Extract the [x, y] coordinate from the center of the cell holding the provided text.  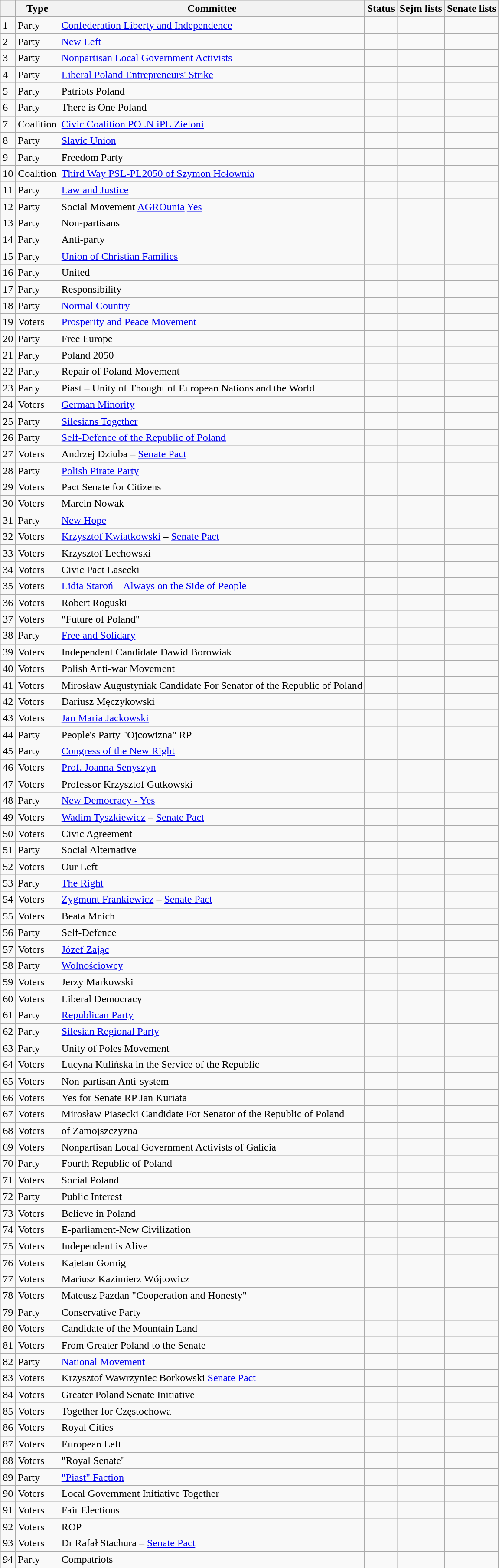
77 [8, 1279]
59 [8, 982]
73 [8, 1213]
31 [8, 520]
Senate lists [472, 9]
Greater Poland Senate Initiative [212, 1395]
Wolnościowcy [212, 965]
38 [8, 636]
86 [8, 1428]
Lidia Staroń – Always on the Side of People [212, 586]
30 [8, 504]
14 [8, 240]
36 [8, 603]
58 [8, 965]
49 [8, 817]
Silesians Together [212, 421]
13 [8, 223]
41 [8, 685]
"Piast" Faction [212, 1477]
48 [8, 801]
16 [8, 273]
Józef Zając [212, 949]
Congress of the New Right [212, 751]
United [212, 273]
From Greater Poland to the Senate [212, 1345]
54 [8, 900]
Our Left [212, 867]
39 [8, 652]
Dariusz Męczykowski [212, 701]
Piast – Unity of Thought of European Nations and the World [212, 388]
Professor Krzysztof Gutkowski [212, 784]
47 [8, 784]
Third Way PSL-PL2050 of Szymon Hołownia [212, 173]
71 [8, 1180]
New Left [212, 42]
Committee [212, 9]
Jan Maria Jackowski [212, 718]
Type [37, 9]
Marcin Nowak [212, 504]
62 [8, 1032]
18 [8, 306]
Civic Agreement [212, 834]
46 [8, 768]
24 [8, 404]
55 [8, 916]
32 [8, 537]
29 [8, 487]
Silesian Regional Party [212, 1032]
Polish Anti-war Movement [212, 668]
Conservative Party [212, 1312]
51 [8, 850]
21 [8, 355]
Dr Rafał Stachura – Senate Pact [212, 1543]
E-parliament-New Civilization [212, 1229]
German Minority [212, 404]
87 [8, 1444]
79 [8, 1312]
Together for Częstochowa [212, 1411]
94 [8, 1560]
93 [8, 1543]
Poland 2050 [212, 355]
57 [8, 949]
Fair Elections [212, 1510]
22 [8, 372]
70 [8, 1164]
Patriots Poland [212, 91]
76 [8, 1263]
56 [8, 932]
Mirosław Piasecki Candidate For Senator of the Republic of Poland [212, 1114]
20 [8, 339]
8 [8, 140]
ROP [212, 1526]
43 [8, 718]
Local Government Initiative Together [212, 1493]
44 [8, 735]
Social Poland [212, 1180]
88 [8, 1460]
Non-partisan Anti-system [212, 1081]
Lucyna Kulińska in the Service of the Republic [212, 1065]
Yes for Senate RP Jan Kuriata [212, 1098]
Robert Roguski [212, 603]
Sejm lists [421, 9]
3 [8, 58]
Mirosław Augustyniak Candidate For Senator of the Republic of Poland [212, 685]
People's Party "Ojcowizna" RP [212, 735]
Republican Party [212, 1015]
52 [8, 867]
83 [8, 1378]
23 [8, 388]
Wadim Tyszkiewicz – Senate Pact [212, 817]
Liberal Poland Entrepreneurs' Strike [212, 75]
Freedom Party [212, 157]
Anti-party [212, 240]
Law and Justice [212, 190]
Independent is Alive [212, 1246]
91 [8, 1510]
27 [8, 454]
New Democracy - Yes [212, 801]
72 [8, 1196]
Civic Pact Lasecki [212, 570]
80 [8, 1329]
67 [8, 1114]
Beata Mnich [212, 916]
69 [8, 1147]
42 [8, 701]
50 [8, 834]
15 [8, 256]
6 [8, 108]
Prosperity and Peace Movement [212, 322]
Candidate of the Mountain Land [212, 1329]
1 [8, 25]
Pact Senate for Citizens [212, 487]
19 [8, 322]
National Movement [212, 1362]
Krzysztof Lechowski [212, 553]
Krzysztof Wawrzyniec Borkowski Senate Pact [212, 1378]
74 [8, 1229]
17 [8, 289]
Free and Solidary [212, 636]
Krzysztof Kwiatkowski – Senate Pact [212, 537]
34 [8, 570]
Responsibility [212, 289]
Self-Defence [212, 932]
53 [8, 883]
66 [8, 1098]
New Hope [212, 520]
63 [8, 1048]
26 [8, 437]
European Left [212, 1444]
Zygmunt Frankiewicz – Senate Pact [212, 900]
Compatriots [212, 1560]
"Royal Senate" [212, 1460]
5 [8, 91]
92 [8, 1526]
37 [8, 619]
Independent Candidate Dawid Borowiak [212, 652]
78 [8, 1296]
Fourth Republic of Poland [212, 1164]
4 [8, 75]
28 [8, 470]
82 [8, 1362]
Slavic Union [212, 140]
Social Movement AGROunia Yes [212, 207]
35 [8, 586]
Status [381, 9]
90 [8, 1493]
11 [8, 190]
68 [8, 1131]
Non-partisans [212, 223]
Public Interest [212, 1196]
Liberal Democracy [212, 998]
25 [8, 421]
33 [8, 553]
The Right [212, 883]
Confederation Liberty and Independence [212, 25]
Nonpartisan Local Government Activists of Galicia [212, 1147]
Andrzej Dziuba – Senate Pact [212, 454]
64 [8, 1065]
12 [8, 207]
Repair of Poland Movement [212, 372]
Believe in Poland [212, 1213]
Polish Pirate Party [212, 470]
Mariusz Kazimierz Wójtowicz [212, 1279]
65 [8, 1081]
84 [8, 1395]
9 [8, 157]
Jerzy Markowski [212, 982]
81 [8, 1345]
Royal Cities [212, 1428]
of Zamojszczyzna [212, 1131]
Free Europe [212, 339]
45 [8, 751]
"Future of Poland" [212, 619]
40 [8, 668]
There is One Poland [212, 108]
60 [8, 998]
Self-Defence of the Republic of Poland [212, 437]
Social Alternative [212, 850]
7 [8, 124]
2 [8, 42]
Nonpartisan Local Government Activists [212, 58]
75 [8, 1246]
85 [8, 1411]
Union of Christian Families [212, 256]
Kajetan Gornig [212, 1263]
89 [8, 1477]
61 [8, 1015]
10 [8, 173]
Unity of Poles Movement [212, 1048]
Civic Coalition PO .N iPL Zieloni [212, 124]
Mateusz Pazdan "Cooperation and Honesty" [212, 1296]
Prof. Joanna Senyszyn [212, 768]
Normal Country [212, 306]
